For the text-containing cell, return its midpoint in (x, y) coordinate format. 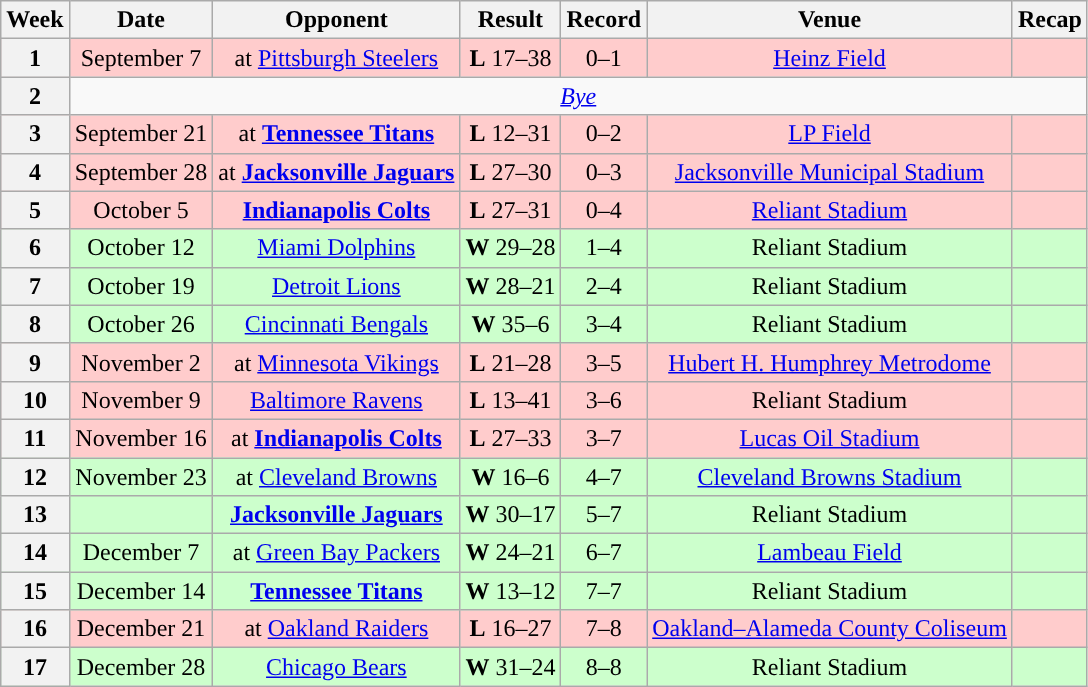
L 27–33 (510, 438)
4–7 (604, 477)
Venue (830, 20)
at Tennessee Titans (336, 134)
at Green Bay Packers (336, 553)
3–4 (604, 324)
at Jacksonville Jaguars (336, 172)
Cincinnati Bengals (336, 324)
October 19 (141, 286)
October 26 (141, 324)
W 30–17 (510, 515)
17 (35, 667)
L 21–28 (510, 362)
September 28 (141, 172)
W 24–21 (510, 553)
W 28–21 (510, 286)
Oakland–Alameda County Coliseum (830, 629)
Jacksonville Municipal Stadium (830, 172)
Miami Dolphins (336, 248)
14 (35, 553)
4 (35, 172)
7–8 (604, 629)
Cleveland Browns Stadium (830, 477)
Bye (578, 96)
December 28 (141, 667)
2 (35, 96)
L 13–41 (510, 400)
0–4 (604, 210)
Lambeau Field (830, 553)
2–4 (604, 286)
L 27–31 (510, 210)
7 (35, 286)
3–6 (604, 400)
10 (35, 400)
L 12–31 (510, 134)
8 (35, 324)
L 27–30 (510, 172)
1 (35, 58)
Chicago Bears (336, 667)
November 23 (141, 477)
September 21 (141, 134)
0–3 (604, 172)
16 (35, 629)
December 7 (141, 553)
October 5 (141, 210)
11 (35, 438)
L 16–27 (510, 629)
13 (35, 515)
November 9 (141, 400)
15 (35, 591)
Jacksonville Jaguars (336, 515)
LP Field (830, 134)
at Oakland Raiders (336, 629)
Tennessee Titans (336, 591)
November 16 (141, 438)
at Indianapolis Colts (336, 438)
December 14 (141, 591)
at Cleveland Browns (336, 477)
at Minnesota Vikings (336, 362)
September 7 (141, 58)
Hubert H. Humphrey Metrodome (830, 362)
Result (510, 20)
Record (604, 20)
Lucas Oil Stadium (830, 438)
6–7 (604, 553)
L 17–38 (510, 58)
Baltimore Ravens (336, 400)
October 12 (141, 248)
W 29–28 (510, 248)
6 (35, 248)
Detroit Lions (336, 286)
0–2 (604, 134)
9 (35, 362)
at Pittsburgh Steelers (336, 58)
W 35–6 (510, 324)
8–8 (604, 667)
Week (35, 20)
7–7 (604, 591)
5 (35, 210)
Heinz Field (830, 58)
W 31–24 (510, 667)
December 21 (141, 629)
5–7 (604, 515)
Opponent (336, 20)
November 2 (141, 362)
Recap (1050, 20)
1–4 (604, 248)
3–7 (604, 438)
12 (35, 477)
Date (141, 20)
3 (35, 134)
W 16–6 (510, 477)
3–5 (604, 362)
Indianapolis Colts (336, 210)
W 13–12 (510, 591)
0–1 (604, 58)
